From the cell containing the given text, extract its center point as (X, Y) coordinate. 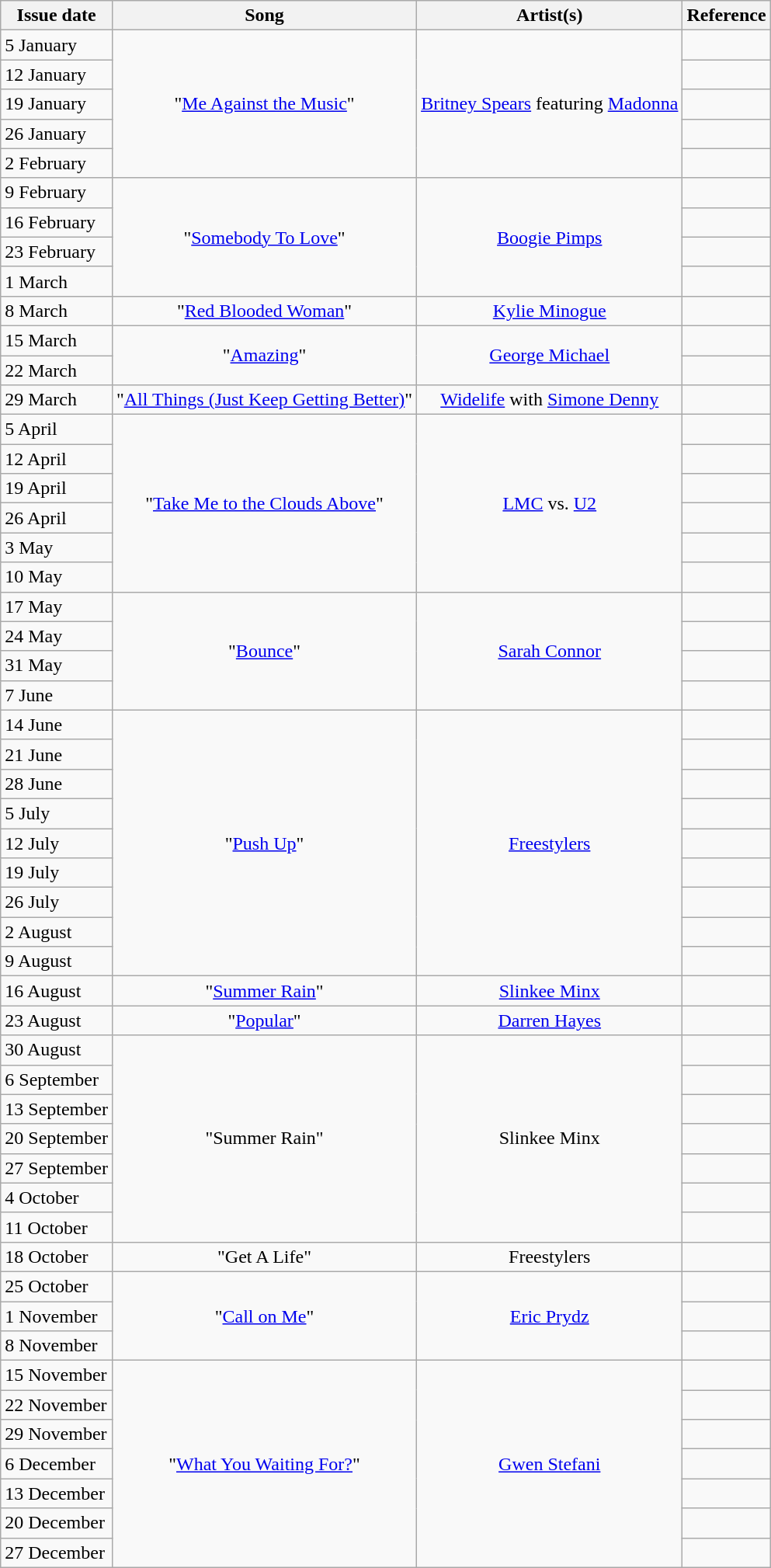
15 March (57, 340)
26 January (57, 134)
27 September (57, 1168)
5 July (57, 813)
"Amazing" (264, 355)
George Michael (550, 355)
Kylie Minogue (550, 311)
Song (264, 16)
20 December (57, 1523)
"Get A Life" (264, 1257)
23 February (57, 252)
6 September (57, 1080)
5 April (57, 429)
22 November (57, 1405)
20 September (57, 1139)
13 December (57, 1493)
Reference (727, 16)
1 November (57, 1316)
10 May (57, 577)
Eric Prydz (550, 1316)
19 April (57, 488)
19 July (57, 873)
29 November (57, 1434)
6 December (57, 1464)
5 January (57, 45)
14 June (57, 725)
21 June (57, 754)
16 August (57, 991)
"Red Blooded Woman" (264, 311)
Gwen Stefani (550, 1464)
17 May (57, 607)
29 March (57, 400)
12 April (57, 459)
"Popular" (264, 1020)
"Push Up" (264, 843)
9 August (57, 961)
16 February (57, 222)
8 November (57, 1346)
2 February (57, 163)
22 March (57, 370)
27 December (57, 1552)
Sarah Connor (550, 651)
18 October (57, 1257)
12 January (57, 75)
23 August (57, 1020)
7 June (57, 695)
Boogie Pimps (550, 237)
11 October (57, 1227)
Issue date (57, 16)
"All Things (Just Keep Getting Better)" (264, 400)
25 October (57, 1286)
9 February (57, 193)
30 August (57, 1050)
4 October (57, 1198)
1 March (57, 281)
Britney Spears featuring Madonna (550, 104)
LMC vs. U2 (550, 503)
24 May (57, 636)
28 June (57, 784)
Artist(s) (550, 16)
"Take Me to the Clouds Above" (264, 503)
"What You Waiting For?" (264, 1464)
19 January (57, 104)
13 September (57, 1109)
31 May (57, 666)
3 May (57, 548)
26 July (57, 902)
12 July (57, 843)
"Somebody To Love" (264, 237)
Darren Hayes (550, 1020)
"Bounce" (264, 651)
"Me Against the Music" (264, 104)
26 April (57, 518)
2 August (57, 932)
Widelife with Simone Denny (550, 400)
8 March (57, 311)
15 November (57, 1375)
"Call on Me" (264, 1316)
